Pinpoint the cell where the given text exists, returning its [X, Y] midpoint coordinate. 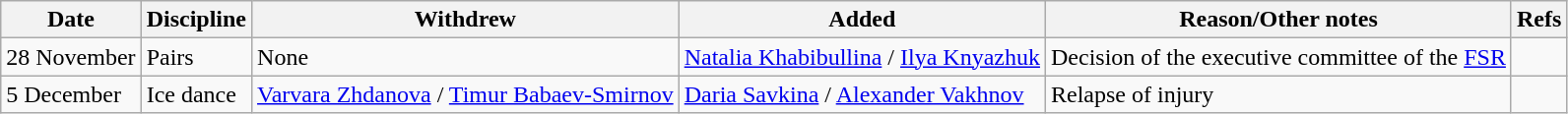
28 November [71, 57]
Refs [1538, 20]
None [466, 57]
Pairs [196, 57]
Daria Savkina / Alexander Vakhnov [862, 94]
Reason/Other notes [1278, 20]
Discipline [196, 20]
5 December [71, 94]
Date [71, 20]
Relapse of injury [1278, 94]
Natalia Khabibullina / Ilya Knyazhuk [862, 57]
Added [862, 20]
Ice dance [196, 94]
Decision of the executive committee of the FSR [1278, 57]
Varvara Zhdanova / Timur Babaev-Smirnov [466, 94]
Withdrew [466, 20]
